Return [X, Y] of the center of cell containing provided text 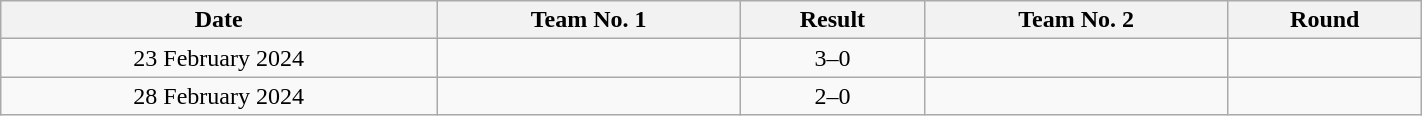
Date [219, 20]
Result [832, 20]
23 February 2024 [219, 58]
Team No. 2 [1076, 20]
3–0 [832, 58]
Round [1324, 20]
Team No. 1 [589, 20]
2–0 [832, 96]
28 February 2024 [219, 96]
